Determine the [x, y] coordinate at the center of the cell enclosing the given text.  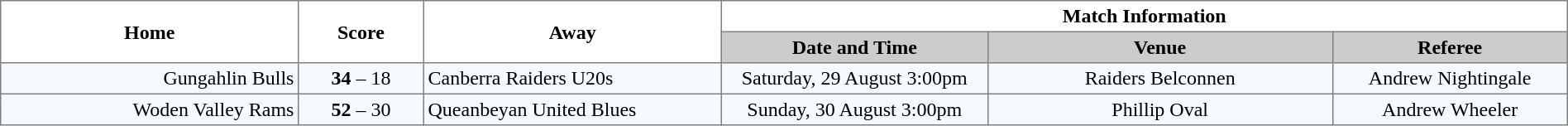
34 – 18 [361, 79]
Andrew Wheeler [1450, 109]
Phillip Oval [1159, 109]
Sunday, 30 August 3:00pm [854, 109]
Woden Valley Rams [150, 109]
Away [572, 31]
Score [361, 31]
Venue [1159, 47]
Gungahlin Bulls [150, 79]
Home [150, 31]
Date and Time [854, 47]
Canberra Raiders U20s [572, 79]
52 – 30 [361, 109]
Match Information [1145, 17]
Referee [1450, 47]
Raiders Belconnen [1159, 79]
Queanbeyan United Blues [572, 109]
Saturday, 29 August 3:00pm [854, 79]
Andrew Nightingale [1450, 79]
